Search for the cell housing the specified text and yield its (x, y) center coordinate. 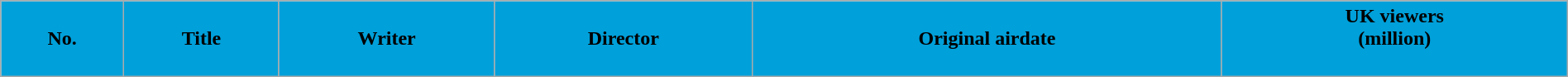
Original airdate (987, 39)
Title (202, 39)
Writer (387, 39)
UK viewers(million) (1394, 39)
Director (624, 39)
No. (63, 39)
